Search for the cell housing the specified text and yield its (x, y) center coordinate. 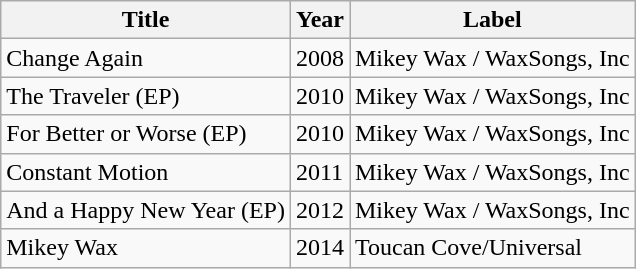
Label (493, 20)
2014 (320, 248)
Toucan Cove/Universal (493, 248)
And a Happy New Year (EP) (146, 210)
For Better or Worse (EP) (146, 134)
Change Again (146, 58)
Year (320, 20)
Mikey Wax (146, 248)
Title (146, 20)
The Traveler (EP) (146, 96)
2008 (320, 58)
2011 (320, 172)
Constant Motion (146, 172)
2012 (320, 210)
